Detect which cell encompasses the target text, then output its (x, y) center coordinate. 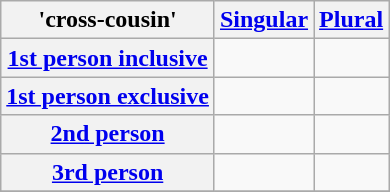
3rd person (108, 172)
Plural (352, 20)
2nd person (108, 134)
'cross-cousin' (108, 20)
1st person inclusive (108, 58)
Singular (264, 20)
1st person exclusive (108, 96)
